Provide the (x, y) coordinate of the cell's center where the given text is located.  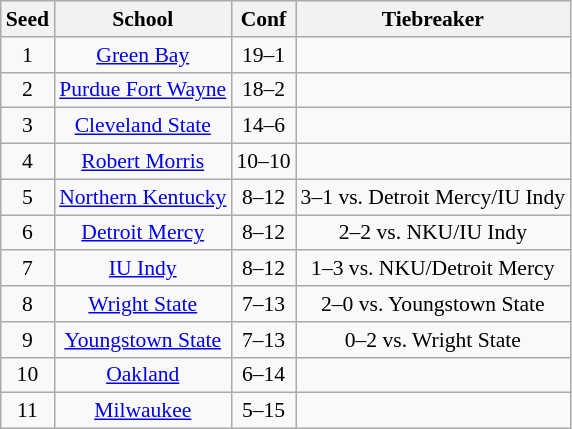
10–10 (263, 162)
Oakland (142, 375)
14–6 (263, 126)
7 (28, 269)
4 (28, 162)
IU Indy (142, 269)
5 (28, 197)
Green Bay (142, 55)
Conf (263, 19)
3–1 vs. Detroit Mercy/IU Indy (434, 197)
1–3 vs. NKU/Detroit Mercy (434, 269)
11 (28, 411)
19–1 (263, 55)
18–2 (263, 90)
1 (28, 55)
8 (28, 304)
Cleveland State (142, 126)
Detroit Mercy (142, 233)
2–0 vs. Youngstown State (434, 304)
Purdue Fort Wayne (142, 90)
Northern Kentucky (142, 197)
Robert Morris (142, 162)
Wright State (142, 304)
9 (28, 340)
Milwaukee (142, 411)
School (142, 19)
10 (28, 375)
6 (28, 233)
Youngstown State (142, 340)
2–2 vs. NKU/IU Indy (434, 233)
Seed (28, 19)
5–15 (263, 411)
0–2 vs. Wright State (434, 340)
2 (28, 90)
3 (28, 126)
6–14 (263, 375)
Tiebreaker (434, 19)
